Search for the cell housing the specified text and yield its [X, Y] center coordinate. 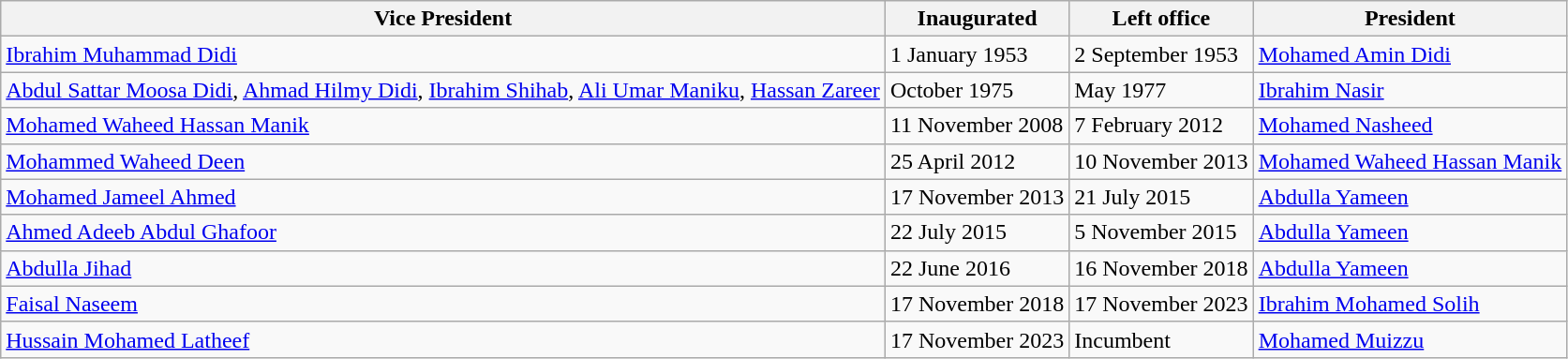
Faisal Naseem [443, 304]
17 November 2018 [977, 304]
President [1410, 19]
Abdulla Jihad [443, 268]
11 November 2008 [977, 126]
1 January 1953 [977, 54]
5 November 2015 [1161, 232]
Ibrahim Mohamed Solih [1410, 304]
Mohamed Amin Didi [1410, 54]
17 November 2013 [977, 197]
Mohamed Jameel Ahmed [443, 197]
Vice President [443, 19]
Left office [1161, 19]
Inaugurated [977, 19]
7 February 2012 [1161, 126]
16 November 2018 [1161, 268]
Mohamed Muizzu [1410, 339]
2 September 1953 [1161, 54]
Mohamed Nasheed [1410, 126]
21 July 2015 [1161, 197]
25 April 2012 [977, 161]
October 1975 [977, 90]
Incumbent [1161, 339]
10 November 2013 [1161, 161]
22 July 2015 [977, 232]
Mohammed Waheed Deen [443, 161]
Abdul Sattar Moosa Didi, Ahmad Hilmy Didi, Ibrahim Shihab, Ali Umar Maniku, Hassan Zareer [443, 90]
Ahmed Adeeb Abdul Ghafoor [443, 232]
May 1977 [1161, 90]
Ibrahim Nasir [1410, 90]
Ibrahim Muhammad Didi [443, 54]
Hussain Mohamed Latheef [443, 339]
22 June 2016 [977, 268]
